Provide the (x, y) coordinate of the cell's center where the given text is located.  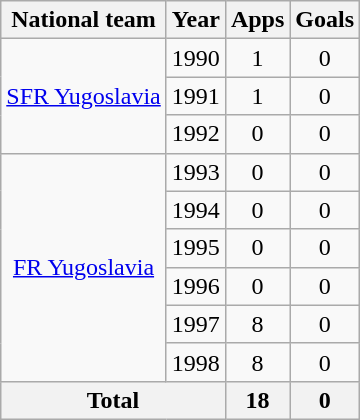
National team (84, 20)
Goals (325, 20)
1998 (196, 362)
1997 (196, 324)
FR Yugoslavia (84, 267)
Total (114, 400)
1992 (196, 134)
1995 (196, 248)
1991 (196, 96)
1996 (196, 286)
Apps (257, 20)
Year (196, 20)
1994 (196, 210)
1993 (196, 172)
1990 (196, 58)
SFR Yugoslavia (84, 96)
18 (257, 400)
